Determine the (X, Y) coordinate at the center of the cell enclosing the given text.  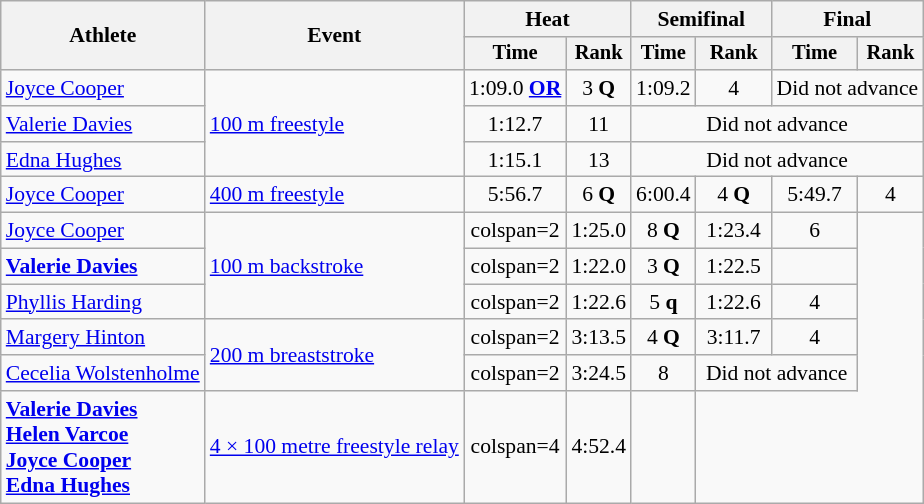
8 Q (664, 231)
1:22.0 (598, 267)
5 q (664, 302)
6 Q (598, 195)
Semifinal (702, 19)
5:49.7 (815, 195)
4 × 100 metre freestyle relay (334, 447)
3:13.5 (598, 338)
colspan=4 (515, 447)
Cecelia Wolstenholme (103, 373)
Edna Hughes (103, 160)
1:23.4 (734, 231)
11 (598, 124)
Phyllis Harding (103, 302)
5:56.7 (515, 195)
13 (598, 160)
Heat (548, 19)
1:12.7 (515, 124)
1:15.1 (515, 160)
4:52.4 (598, 447)
1:25.0 (598, 231)
3:11.7 (734, 338)
1:09.0 OR (515, 88)
6:00.4 (664, 195)
Valerie DaviesHelen VarcoeJoyce CooperEdna Hughes (103, 447)
100 m freestyle (334, 124)
3:24.5 (598, 373)
Event (334, 36)
200 m breaststroke (334, 356)
6 (815, 231)
100 m backstroke (334, 266)
1:22.5 (734, 267)
Athlete (103, 36)
Final (848, 19)
8 (664, 373)
Margery Hinton (103, 338)
1:09.2 (664, 88)
400 m freestyle (334, 195)
